Extract the [x, y] coordinate from the center of the cell holding the provided text.  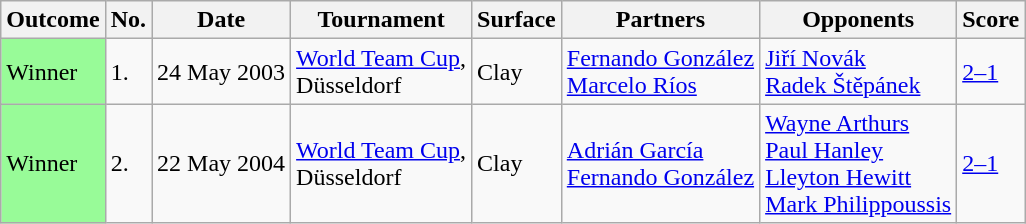
2. [128, 164]
Opponents [858, 20]
Jiří Novák Radek Štěpánek [858, 72]
1. [128, 72]
No. [128, 20]
24 May 2003 [222, 72]
Score [991, 20]
Partners [660, 20]
Surface [517, 20]
Date [222, 20]
22 May 2004 [222, 164]
Tournament [382, 20]
Adrián García Fernando González [660, 164]
Wayne Arthurs Paul Hanley Lleyton Hewitt Mark Philippoussis [858, 164]
Outcome [53, 20]
Fernando González Marcelo Ríos [660, 72]
